Return (X, Y) of the center of cell containing provided text 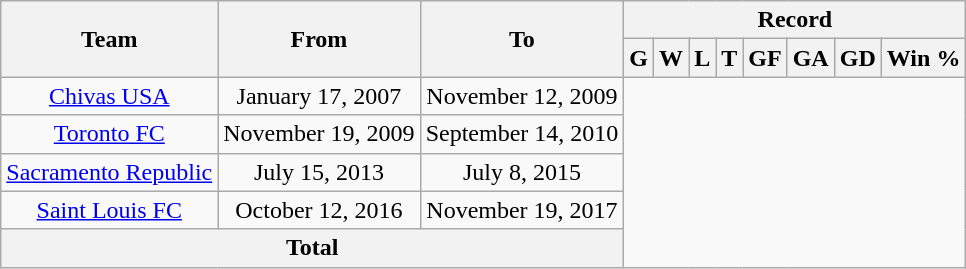
Record (795, 20)
Chivas USA (110, 96)
November 12, 2009 (522, 96)
Toronto FC (110, 134)
GD (858, 58)
GF (765, 58)
From (319, 39)
Saint Louis FC (110, 210)
GA (810, 58)
July 15, 2013 (319, 172)
January 17, 2007 (319, 96)
Win % (924, 58)
To (522, 39)
Team (110, 39)
W (672, 58)
July 8, 2015 (522, 172)
Sacramento Republic (110, 172)
G (639, 58)
T (730, 58)
October 12, 2016 (319, 210)
November 19, 2009 (319, 134)
November 19, 2017 (522, 210)
September 14, 2010 (522, 134)
L (702, 58)
Total (312, 248)
